Output the (X, Y) coordinate of the center of the cell containing the given text.  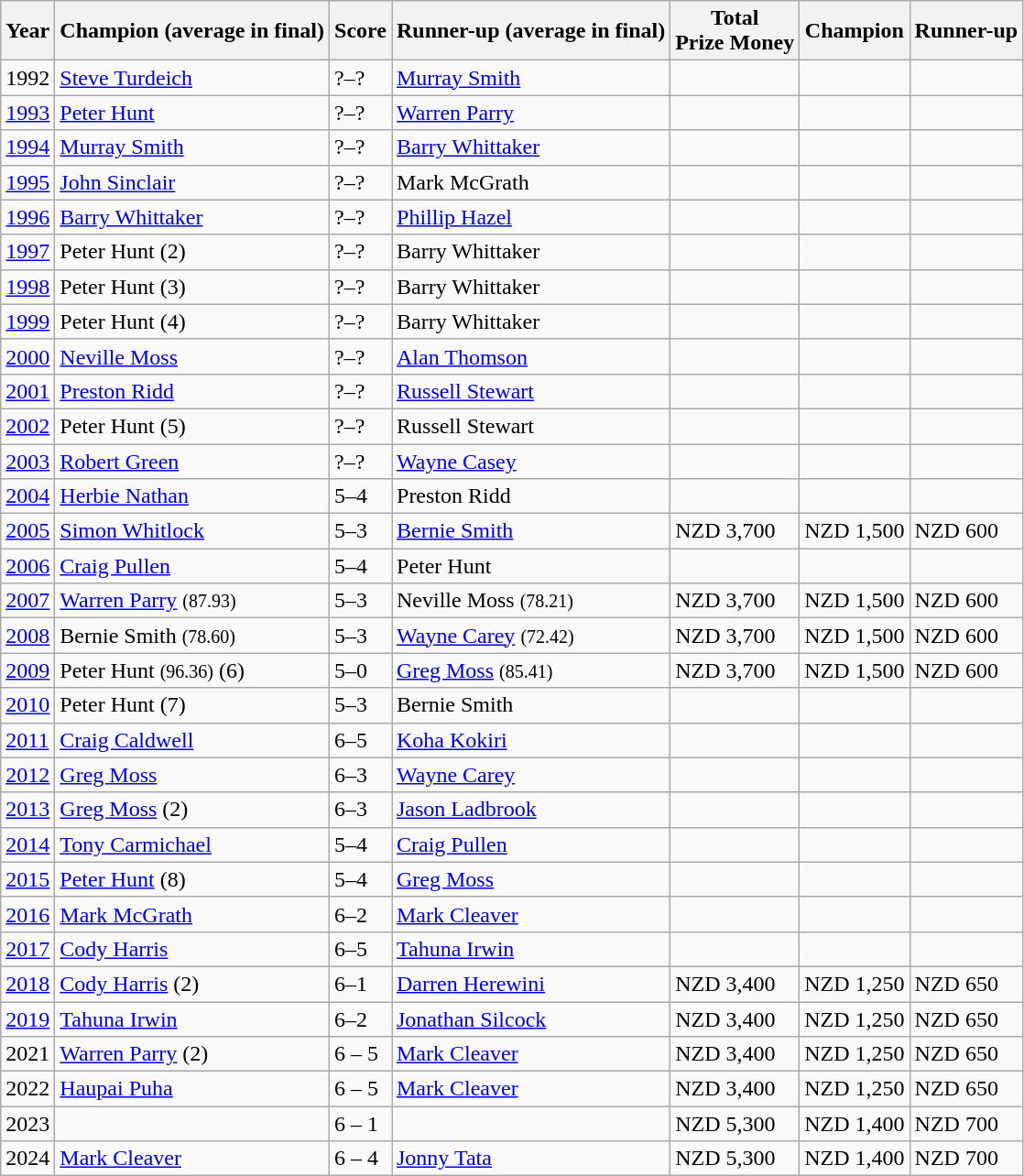
2017 (27, 949)
Wayne Casey (531, 461)
Herbie Nathan (192, 496)
2012 (27, 775)
Wayne Carey (531, 775)
Greg Moss (85.41) (531, 670)
2004 (27, 496)
2008 (27, 636)
1996 (27, 217)
1993 (27, 113)
2007 (27, 601)
1995 (27, 182)
2009 (27, 670)
Peter Hunt (96.36) (6) (192, 670)
Neville Moss (192, 356)
Runner-up (966, 31)
John Sinclair (192, 182)
Simon Whitlock (192, 531)
2002 (27, 426)
Jonathan Silcock (531, 1019)
2021 (27, 1054)
Phillip Hazel (531, 217)
2016 (27, 914)
Alan Thomson (531, 356)
2024 (27, 1159)
Peter Hunt (4) (192, 321)
Steve Turdeich (192, 78)
2003 (27, 461)
Bernie Smith (78.60) (192, 636)
1997 (27, 252)
Jonny Tata (531, 1159)
2019 (27, 1019)
Greg Moss (2) (192, 810)
Score (361, 31)
Wayne Carey (72.42) (531, 636)
Craig Caldwell (192, 740)
2022 (27, 1089)
Warren Parry (531, 113)
Jason Ladbrook (531, 810)
Koha Kokiri (531, 740)
Robert Green (192, 461)
2018 (27, 984)
Neville Moss (78.21) (531, 601)
Darren Herewini (531, 984)
Peter Hunt (8) (192, 879)
2023 (27, 1124)
2011 (27, 740)
2014 (27, 844)
2015 (27, 879)
Year (27, 31)
Peter Hunt (7) (192, 705)
Haupai Puha (192, 1089)
Warren Parry (2) (192, 1054)
2000 (27, 356)
2001 (27, 391)
6 – 4 (361, 1159)
5–0 (361, 670)
Tony Carmichael (192, 844)
Champion (average in final) (192, 31)
6 – 1 (361, 1124)
2010 (27, 705)
1992 (27, 78)
2013 (27, 810)
Peter Hunt (5) (192, 426)
Cody Harris (2) (192, 984)
2005 (27, 531)
Warren Parry (87.93) (192, 601)
1999 (27, 321)
2006 (27, 566)
TotalPrize Money (735, 31)
1994 (27, 147)
Cody Harris (192, 949)
Peter Hunt (3) (192, 287)
Runner-up (average in final) (531, 31)
1998 (27, 287)
6–1 (361, 984)
Peter Hunt (2) (192, 252)
Champion (855, 31)
